Search for the cell housing the specified text and yield its (x, y) center coordinate. 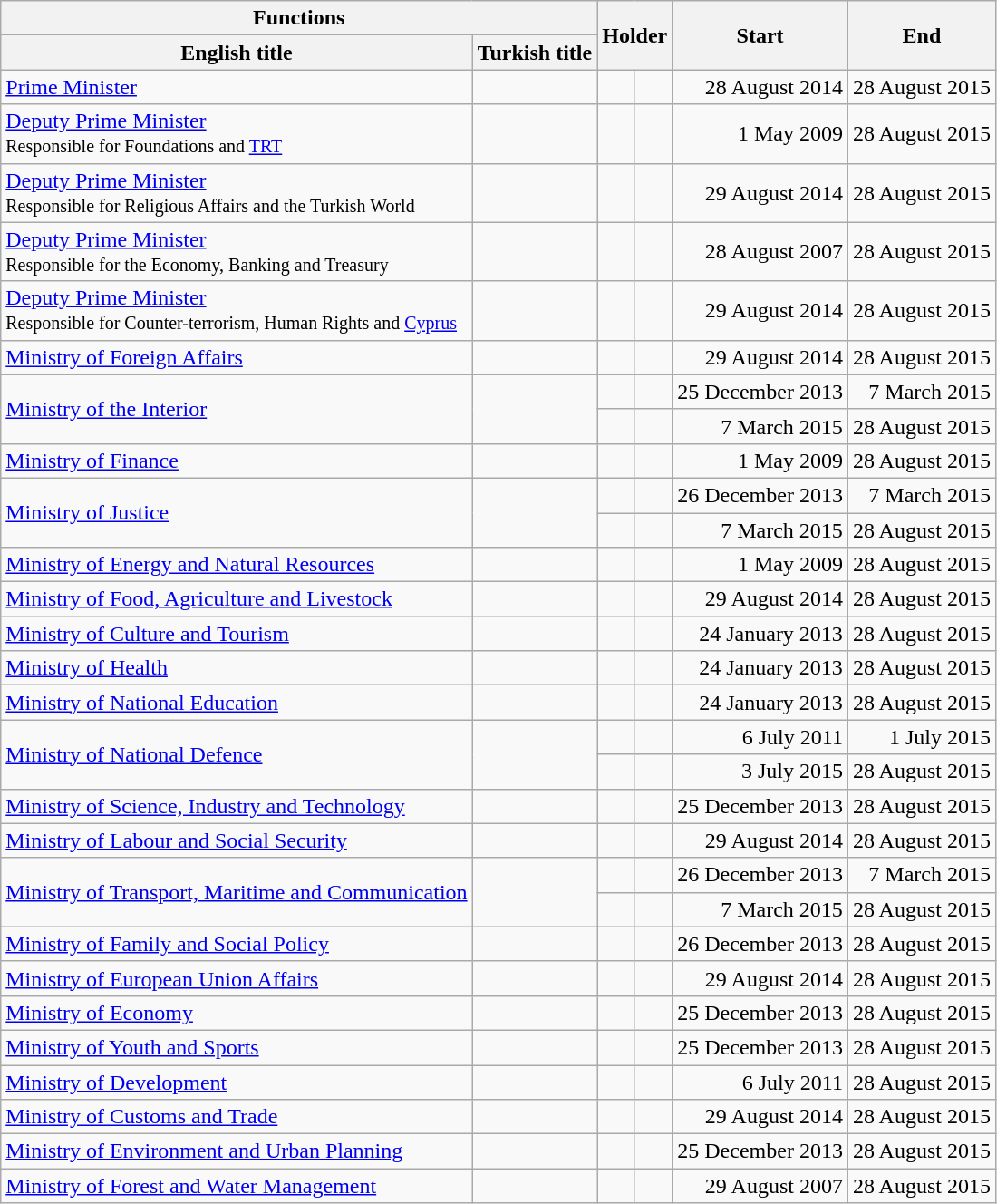
Deputy Prime Minister Responsible for Counter-terrorism, Human Rights and Cyprus (237, 310)
Prime Minister (237, 87)
Functions (299, 18)
End (921, 35)
Ministry of Customs and Trade (237, 1117)
Ministry of Food, Agriculture and Livestock (237, 599)
Holder (634, 35)
28 August 2007 (760, 252)
Ministry of Finance (237, 461)
English title (237, 53)
Ministry of Energy and Natural Resources (237, 565)
Ministry of Foreign Affairs (237, 357)
Start (760, 35)
Ministry of Family and Social Policy (237, 944)
Deputy Prime Minister Responsible for Religious Affairs and the Turkish World (237, 192)
Ministry of Development (237, 1082)
Ministry of National Education (237, 703)
Ministry of National Defence (237, 754)
3 July 2015 (760, 772)
Ministry of Culture and Tourism (237, 634)
Turkish title (535, 53)
Ministry of Health (237, 668)
Ministry of Youth and Sports (237, 1047)
Ministry of European Union Affairs (237, 978)
Deputy Prime Minister Responsible for the Economy, Banking and Treasury (237, 252)
Ministry of the Interior (237, 409)
Ministry of Environment and Urban Planning (237, 1151)
28 August 2014 (760, 87)
Ministry of Science, Industry and Technology (237, 806)
Ministry of Economy (237, 1013)
29 August 2007 (760, 1186)
Ministry of Transport, Maritime and Communication (237, 892)
1 July 2015 (921, 737)
Ministry of Forest and Water Management (237, 1186)
Ministry of Justice (237, 512)
Ministry of Labour and Social Security (237, 840)
Deputy Prime Minister Responsible for Foundations and TRT (237, 134)
